From the cell containing the given text, extract its center point as (X, Y) coordinate. 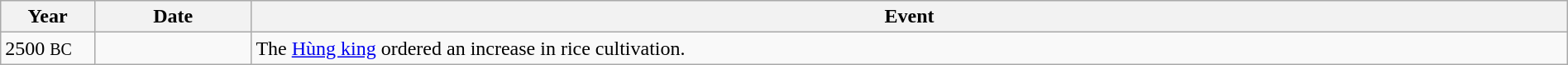
2500 BC (48, 48)
Date (172, 17)
The Hùng king ordered an increase in rice cultivation. (910, 48)
Event (910, 17)
Year (48, 17)
